For the text-containing cell, return its midpoint in (x, y) coordinate format. 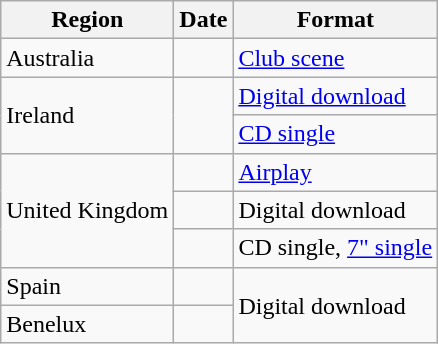
Ireland (88, 115)
Airplay (336, 172)
Region (88, 20)
United Kingdom (88, 210)
Australia (88, 58)
Date (204, 20)
CD single (336, 134)
Format (336, 20)
Club scene (336, 58)
CD single, 7" single (336, 248)
Benelux (88, 324)
Spain (88, 286)
